Return the (x, y) coordinate for the center point of the cell that contains the specified text.  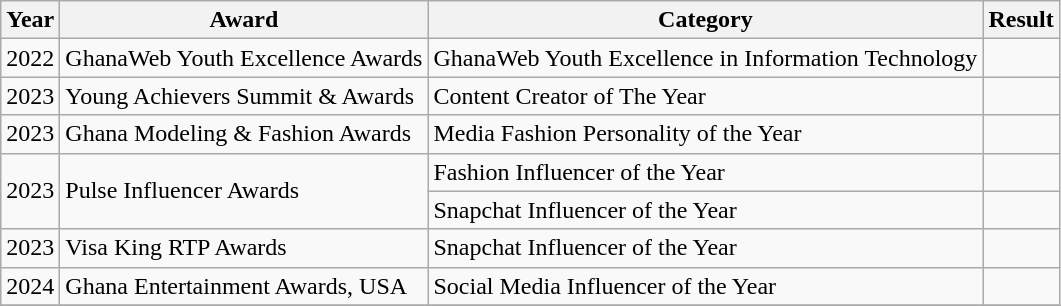
2024 (30, 286)
2022 (30, 58)
Pulse Influencer Awards (244, 191)
Award (244, 20)
Year (30, 20)
Content Creator of The Year (706, 96)
Young Achievers Summit & Awards (244, 96)
Ghana Entertainment Awards, USA (244, 286)
Result (1021, 20)
Visa King RTP Awards (244, 248)
GhanaWeb Youth Excellence Awards (244, 58)
Category (706, 20)
Social Media Influencer of the Year (706, 286)
Ghana Modeling & Fashion Awards (244, 134)
Fashion Influencer of the Year (706, 172)
GhanaWeb Youth Excellence in Information Technology (706, 58)
Media Fashion Personality of the Year (706, 134)
